Provide the [x, y] coordinate of the cell's center where the given text is located.  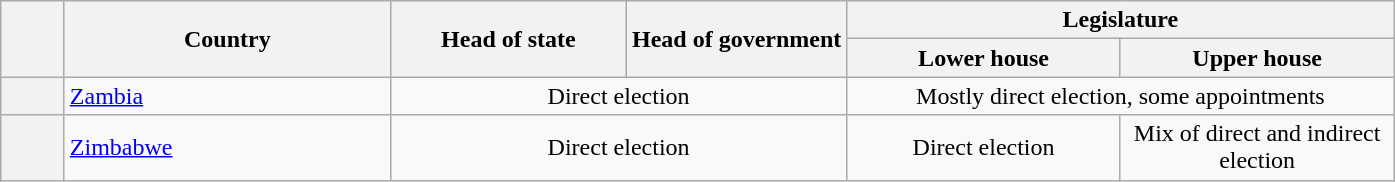
Mostly direct election, some appointments [1120, 96]
Lower house [984, 58]
Head of government [736, 39]
Zimbabwe [227, 148]
Upper house [1257, 58]
Country [227, 39]
Head of state [508, 39]
Zambia [227, 96]
Mix of direct and indirect election [1257, 148]
Legislature [1120, 20]
